Scan for the cell matching the given text and deliver its [X, Y] coordinate at center. 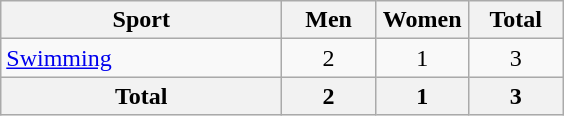
Sport [142, 20]
Women [422, 20]
Men [329, 20]
Swimming [142, 58]
